For the text-containing cell, return its midpoint in (x, y) coordinate format. 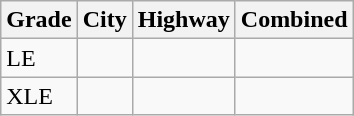
Highway (184, 20)
City (104, 20)
LE (39, 58)
Combined (294, 20)
XLE (39, 96)
Grade (39, 20)
